Pinpoint the cell where the given text exists, returning its [x, y] midpoint coordinate. 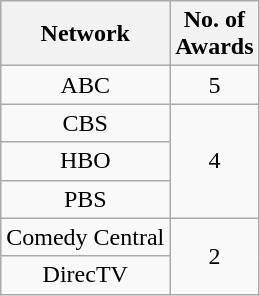
ABC [86, 85]
4 [214, 161]
No. ofAwards [214, 34]
CBS [86, 123]
Comedy Central [86, 237]
DirecTV [86, 275]
5 [214, 85]
HBO [86, 161]
PBS [86, 199]
Network [86, 34]
2 [214, 256]
